Return the [X, Y] coordinate for the center point of the cell that contains the specified text.  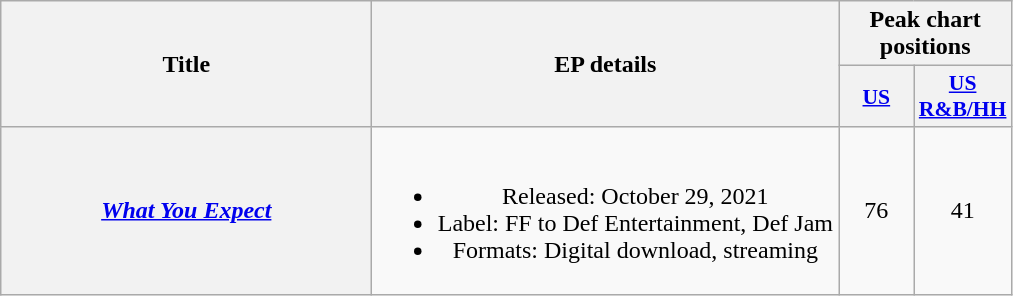
USR&B/HH [963, 96]
Peak chart positions [926, 34]
US [876, 96]
Released: October 29, 2021Label: FF to Def Entertainment, Def JamFormats: Digital download, streaming [606, 210]
41 [963, 210]
What You Expect [186, 210]
EP details [606, 64]
76 [876, 210]
Title [186, 64]
